Locate the cell with the specified text and output its [X, Y] center coordinate. 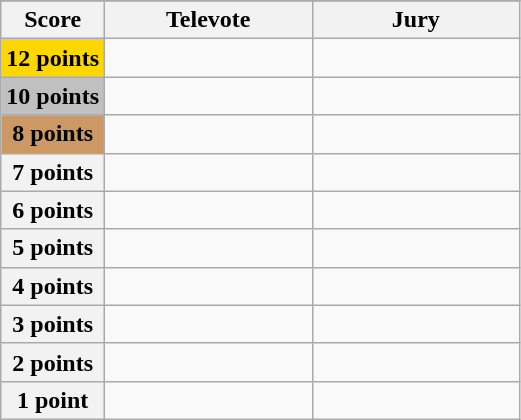
Televote [209, 20]
10 points [53, 96]
Score [53, 20]
1 point [53, 400]
Jury [416, 20]
5 points [53, 248]
12 points [53, 58]
3 points [53, 324]
6 points [53, 210]
2 points [53, 362]
4 points [53, 286]
8 points [53, 134]
7 points [53, 172]
